Identify which cell holds the provided text, then report its [x, y] central coordinate. 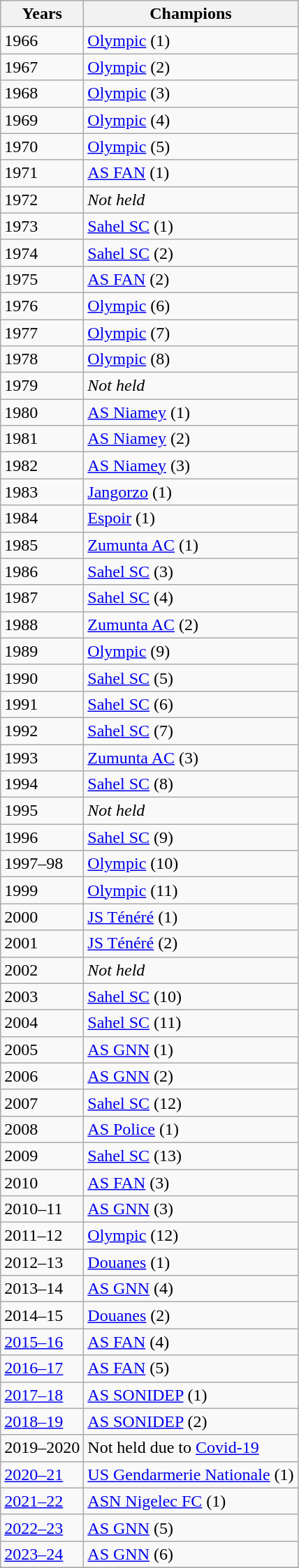
2009 [42, 1156]
Olympic (8) [191, 359]
1976 [42, 306]
AS GNN (5) [191, 1528]
1981 [42, 439]
1983 [42, 492]
2020–21 [42, 1474]
Olympic (2) [191, 67]
AS Police (1) [191, 1129]
1980 [42, 412]
1999 [42, 890]
AS GNN (1) [191, 1050]
2008 [42, 1129]
2000 [42, 917]
AS GNN (6) [191, 1554]
1991 [42, 704]
Jangorzo (1) [191, 492]
1978 [42, 359]
2022–23 [42, 1528]
1973 [42, 226]
2005 [42, 1050]
Douanes (2) [191, 1315]
1997–98 [42, 864]
Olympic (1) [191, 40]
Sahel SC (3) [191, 572]
2006 [42, 1076]
Sahel SC (2) [191, 253]
AS GNN (2) [191, 1076]
1968 [42, 94]
1984 [42, 518]
Sahel SC (13) [191, 1156]
Olympic (10) [191, 864]
1977 [42, 333]
2015–16 [42, 1342]
2012–13 [42, 1262]
2023–24 [42, 1554]
AS Niamey (2) [191, 439]
1993 [42, 757]
AS FAN (4) [191, 1342]
Olympic (12) [191, 1236]
2018–19 [42, 1421]
1972 [42, 200]
2019–2020 [42, 1448]
1969 [42, 120]
AS Niamey (1) [191, 412]
Olympic (6) [191, 306]
2011–12 [42, 1236]
2010 [42, 1183]
AS FAN (1) [191, 173]
Years [42, 14]
2004 [42, 1023]
1988 [42, 625]
Not held due to Covid-19 [191, 1448]
1985 [42, 545]
2013–14 [42, 1289]
AS FAN (3) [191, 1183]
Sahel SC (11) [191, 1023]
Zumunta AC (2) [191, 625]
Sahel SC (6) [191, 704]
US Gendarmerie Nationale (1) [191, 1474]
Zumunta AC (3) [191, 757]
AS SONIDEP (1) [191, 1395]
Olympic (11) [191, 890]
1967 [42, 67]
1986 [42, 572]
2014–15 [42, 1315]
JS Ténéré (1) [191, 917]
1982 [42, 465]
2002 [42, 970]
AS GNN (3) [191, 1209]
AS GNN (4) [191, 1289]
1994 [42, 784]
1970 [42, 147]
2010–11 [42, 1209]
1975 [42, 279]
Olympic (3) [191, 94]
1987 [42, 598]
1992 [42, 731]
Sahel SC (1) [191, 226]
JS Ténéré (2) [191, 943]
Sahel SC (4) [191, 598]
2001 [42, 943]
Sahel SC (12) [191, 1103]
2003 [42, 996]
Sahel SC (8) [191, 784]
Olympic (5) [191, 147]
AS SONIDEP (2) [191, 1421]
1995 [42, 811]
AS Niamey (3) [191, 465]
Sahel SC (7) [191, 731]
2016–17 [42, 1368]
Zumunta AC (1) [191, 545]
2017–18 [42, 1395]
ASN Nigelec FC (1) [191, 1501]
Olympic (7) [191, 333]
Douanes (1) [191, 1262]
2021–22 [42, 1501]
1989 [42, 651]
Olympic (4) [191, 120]
AS FAN (2) [191, 279]
Espoir (1) [191, 518]
2007 [42, 1103]
Sahel SC (10) [191, 996]
AS FAN (5) [191, 1368]
1971 [42, 173]
1996 [42, 837]
Sahel SC (5) [191, 678]
Sahel SC (9) [191, 837]
1979 [42, 386]
1966 [42, 40]
1990 [42, 678]
Champions [191, 14]
Olympic (9) [191, 651]
1974 [42, 253]
